Return the [X, Y] coordinate for the center point of the cell that contains the specified text.  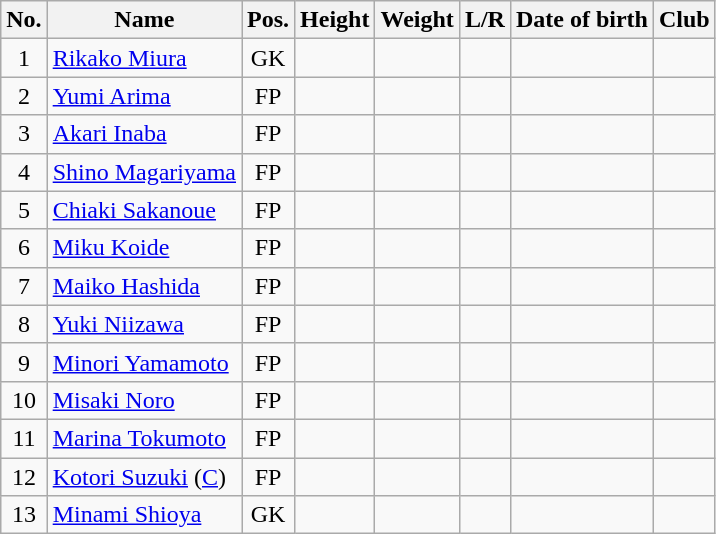
8 [24, 324]
Club [684, 20]
Marina Tokumoto [144, 438]
3 [24, 134]
10 [24, 400]
9 [24, 362]
4 [24, 172]
2 [24, 96]
5 [24, 210]
Pos. [268, 20]
Rikako Miura [144, 58]
L/R [484, 20]
7 [24, 286]
13 [24, 515]
Yuki Niizawa [144, 324]
Name [144, 20]
12 [24, 477]
6 [24, 248]
Height [335, 20]
Akari Inaba [144, 134]
Yumi Arima [144, 96]
Minori Yamamoto [144, 362]
11 [24, 438]
Chiaki Sakanoue [144, 210]
1 [24, 58]
No. [24, 20]
Weight [417, 20]
Shino Magariyama [144, 172]
Misaki Noro [144, 400]
Minami Shioya [144, 515]
Miku Koide [144, 248]
Maiko Hashida [144, 286]
Kotori Suzuki (C) [144, 477]
Date of birth [582, 20]
